Determine the (X, Y) coordinate at the center of the cell enclosing the given text.  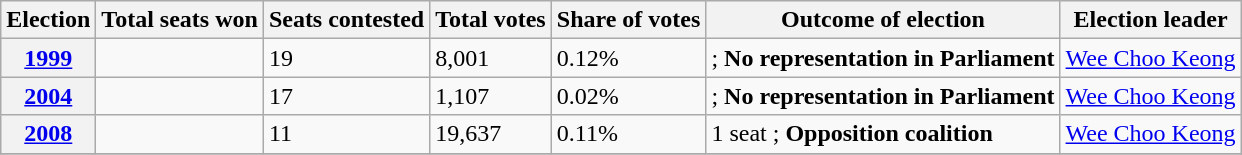
1 seat ; Opposition coalition (883, 134)
11 (346, 134)
19,637 (491, 134)
Election leader (1150, 20)
19 (346, 58)
0.02% (628, 96)
17 (346, 96)
Total seats won (180, 20)
Seats contested (346, 20)
Share of votes (628, 20)
8,001 (491, 58)
Election (48, 20)
2008 (48, 134)
2004 (48, 96)
1999 (48, 58)
Outcome of election (883, 20)
0.12% (628, 58)
1,107 (491, 96)
Total votes (491, 20)
0.11% (628, 134)
